Detect which cell encompasses the target text, then output its (X, Y) center coordinate. 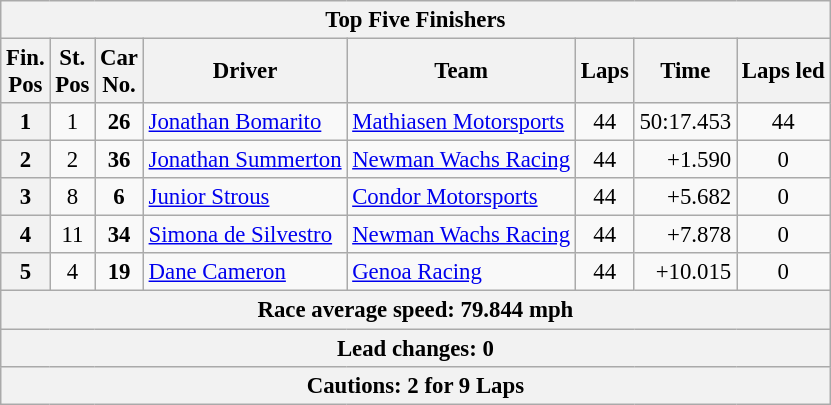
6 (120, 197)
Cautions: 2 for 9 Laps (416, 385)
Lead changes: 0 (416, 348)
Laps led (783, 72)
Condor Motorsports (462, 197)
34 (120, 235)
+10.015 (685, 273)
+1.590 (685, 160)
36 (120, 160)
50:17.453 (685, 122)
Simona de Silvestro (245, 235)
Laps (604, 72)
Junior Strous (245, 197)
St.Pos (72, 72)
26 (120, 122)
Time (685, 72)
Dane Cameron (245, 273)
Jonathan Summerton (245, 160)
+7.878 (685, 235)
Team (462, 72)
Fin.Pos (26, 72)
19 (120, 273)
Race average speed: 79.844 mph (416, 310)
5 (26, 273)
3 (26, 197)
Top Five Finishers (416, 20)
11 (72, 235)
8 (72, 197)
Mathiasen Motorsports (462, 122)
Genoa Racing (462, 273)
CarNo. (120, 72)
+5.682 (685, 197)
Jonathan Bomarito (245, 122)
Driver (245, 72)
